Capture the cell that displays the provided text and extract its [X, Y] central coordinate. 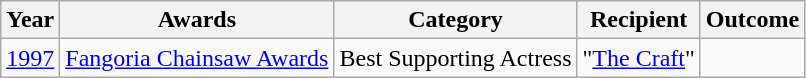
1997 [30, 58]
Recipient [638, 20]
Category [456, 20]
Best Supporting Actress [456, 58]
"The Craft" [638, 58]
Fangoria Chainsaw Awards [197, 58]
Awards [197, 20]
Year [30, 20]
Outcome [752, 20]
